Locate the cell with the specified text and output its [X, Y] center coordinate. 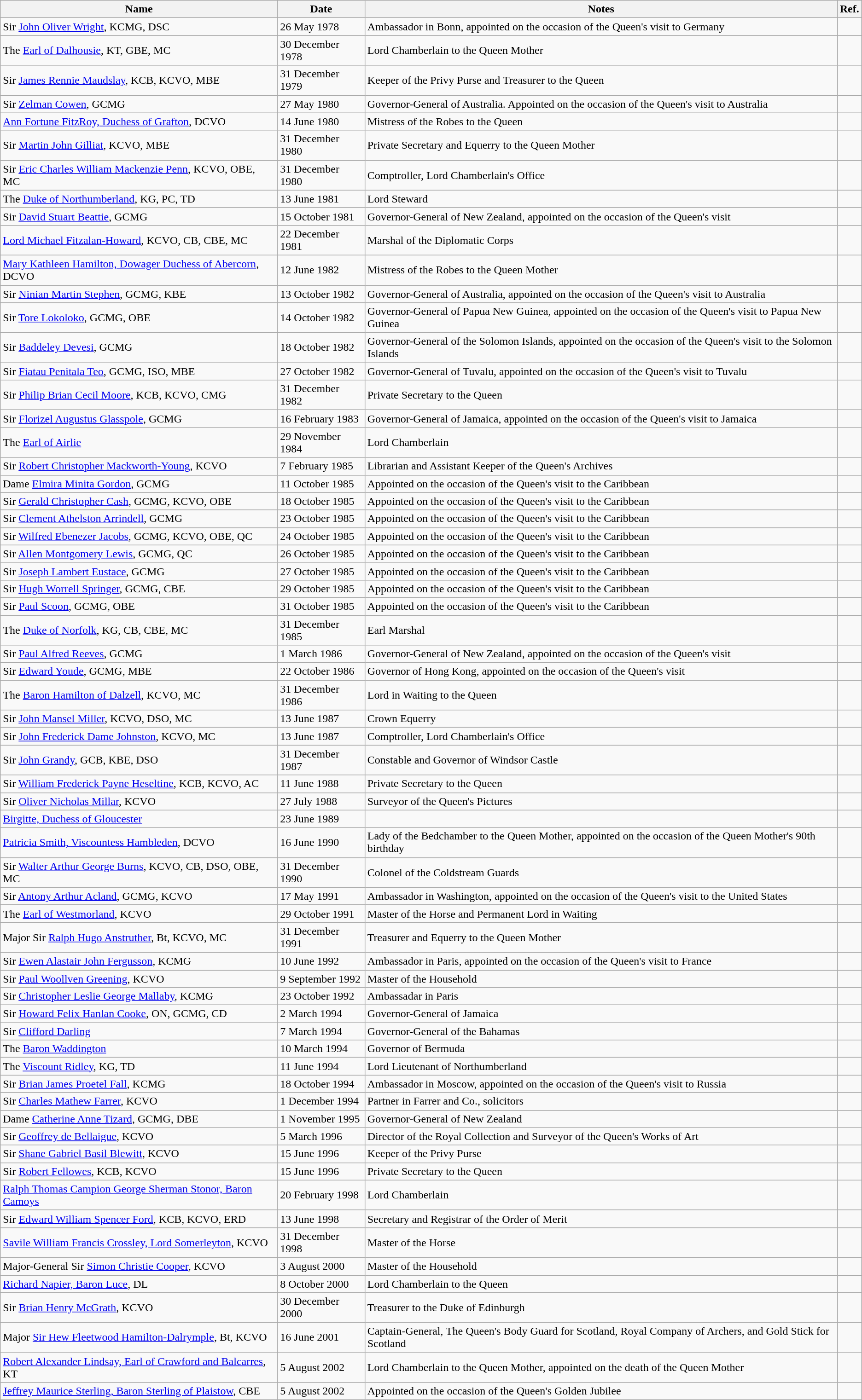
Sir Brian Henry McGrath, KCVO [139, 1308]
Master of the Horse [601, 1243]
Governor of Hong Kong, appointed on the occasion of the Queen's visit [601, 671]
Lord Chamberlain to the Queen Mother, appointed on the death of the Queen Mother [601, 1368]
15 October 1981 [321, 216]
13 October 1982 [321, 294]
16 June 1990 [321, 842]
18 October 1982 [321, 348]
16 February 1983 [321, 419]
Sir David Stuart Beattie, GCMG [139, 216]
Governor-General of Jamaica [601, 1014]
Sir Robert Fellowes, KCB, KCVO [139, 1171]
27 July 1988 [321, 801]
Sir Brian James Proetel Fall, KCMG [139, 1084]
23 October 1985 [321, 519]
9 September 1992 [321, 979]
22 December 1981 [321, 240]
The Earl of Airlie [139, 443]
The Duke of Northumberland, KG, PC, TD [139, 199]
Major-General Sir Simon Christie Cooper, KCVO [139, 1266]
31 December 1982 [321, 395]
The Viscount Ridley, KG, TD [139, 1066]
Sir Tore Lokoloko, GCMG, OBE [139, 318]
31 December 1991 [321, 937]
Treasurer to the Duke of Edinburgh [601, 1308]
11 October 1985 [321, 484]
Sir Robert Christopher Mackworth-Young, KCVO [139, 466]
Sir Walter Arthur George Burns, KCVO, CB, DSO, OBE, MC [139, 873]
14 June 1980 [321, 121]
Sir Wilfred Ebenezer Jacobs, GCMG, KCVO, OBE, QC [139, 536]
31 December 1990 [321, 873]
Dame Catherine Anne Tizard, GCMG, DBE [139, 1119]
Sir Ninian Martin Stephen, GCMG, KBE [139, 294]
20 February 1998 [321, 1195]
Sir John Frederick Dame Johnston, KCVO, MC [139, 736]
Birgitte, Duchess of Gloucester [139, 819]
5 March 1996 [321, 1136]
Date [321, 9]
Notes [601, 9]
27 October 1985 [321, 571]
Governor-General of Australia, appointed on the occasion of the Queen's visit to Australia [601, 294]
31 December 1985 [321, 630]
Partner in Farrer and Co., solicitors [601, 1101]
12 June 1982 [321, 270]
Sir Charles Mathew Farrer, KCVO [139, 1101]
Treasurer and Equerry to the Queen Mother [601, 937]
Governor-General of the Solomon Islands, appointed on the occasion of the Queen's visit to the Solomon Islands [601, 348]
Lord Chamberlain to the Queen [601, 1284]
29 November 1984 [321, 443]
1 November 1995 [321, 1119]
Colonel of the Coldstream Guards [601, 873]
Governor-General of the Bahamas [601, 1031]
Ambassador in Paris, appointed on the occasion of the Queen's visit to France [601, 961]
22 October 1986 [321, 671]
Ambassador in Moscow, appointed on the occasion of the Queen's visit to Russia [601, 1084]
Lord Steward [601, 199]
13 June 1981 [321, 199]
Sir Philip Brian Cecil Moore, KCB, KCVO, CMG [139, 395]
The Duke of Norfolk, KG, CB, CBE, MC [139, 630]
Earl Marshal [601, 630]
Sir Zelman Cowen, GCMG [139, 104]
Sir Ewen Alastair John Fergusson, KCMG [139, 961]
27 October 1982 [321, 371]
10 June 1992 [321, 961]
31 October 1985 [321, 606]
The Baron Hamilton of Dalzell, KCVO, MC [139, 695]
Marshal of the Diplomatic Corps [601, 240]
Patricia Smith, Viscountess Hambleden, DCVO [139, 842]
Sir John Grandy, GCB, KBE, DSO [139, 760]
Mistress of the Robes to the Queen Mother [601, 270]
Richard Napier, Baron Luce, DL [139, 1284]
Governor-General of Australia. Appointed on the occasion of the Queen's visit to Australia [601, 104]
Sir Joseph Lambert Eustace, GCMG [139, 571]
Sir James Rennie Maudslay, KCB, KCVO, MBE [139, 80]
29 October 1985 [321, 589]
Sir Hugh Worrell Springer, GCMG, CBE [139, 589]
Master of the Horse and Permanent Lord in Waiting [601, 914]
16 June 2001 [321, 1337]
Sir Antony Arthur Acland, GCMG, KCVO [139, 896]
Robert Alexander Lindsay, Earl of Crawford and Balcarres, KT [139, 1368]
The Earl of Dalhousie, KT, GBE, MC [139, 51]
Sir Allen Montgomery Lewis, GCMG, QC [139, 554]
3 August 2000 [321, 1266]
Librarian and Assistant Keeper of the Queen's Archives [601, 466]
31 December 1987 [321, 760]
Major Sir Hew Fleetwood Hamilton-Dalrymple, Bt, KCVO [139, 1337]
Sir Oliver Nicholas Millar, KCVO [139, 801]
The Earl of Westmorland, KCVO [139, 914]
Lord Chamberlain to the Queen Mother [601, 51]
Keeper of the Privy Purse [601, 1154]
14 October 1982 [321, 318]
Ann Fortune FitzRoy, Duchess of Grafton, DCVO [139, 121]
Secretary and Registrar of the Order of Merit [601, 1219]
Major Sir Ralph Hugo Anstruther, Bt, KCVO, MC [139, 937]
Sir Edward Youde, GCMG, MBE [139, 671]
Keeper of the Privy Purse and Treasurer to the Queen [601, 80]
Sir Fiatau Penitala Teo, GCMG, ISO, MBE [139, 371]
Savile William Francis Crossley, Lord Somerleyton, KCVO [139, 1243]
Sir Edward William Spencer Ford, KCB, KCVO, ERD [139, 1219]
13 June 1998 [321, 1219]
23 October 1992 [321, 996]
Sir Eric Charles William Mackenzie Penn, KCVO, OBE, MC [139, 175]
Governor-General of New Zealand [601, 1119]
10 March 1994 [321, 1049]
Sir Martin John Gilliat, KCVO, MBE [139, 145]
Director of the Royal Collection and Surveyor of the Queen's Works of Art [601, 1136]
26 May 1978 [321, 27]
30 December 2000 [321, 1308]
17 May 1991 [321, 896]
11 June 1994 [321, 1066]
Governor-General of Jamaica, appointed on the occasion of the Queen's visit to Jamaica [601, 419]
Sir Clifford Darling [139, 1031]
Jeffrey Maurice Sterling, Baron Sterling of Plaistow, CBE [139, 1391]
Governor of Bermuda [601, 1049]
Ref. [849, 9]
2 March 1994 [321, 1014]
Appointed on the occasion of the Queen's Golden Jubilee [601, 1391]
Sir Paul Woollven Greening, KCVO [139, 979]
Dame Elmira Minita Gordon, GCMG [139, 484]
23 June 1989 [321, 819]
Crown Equerry [601, 719]
7 March 1994 [321, 1031]
Sir John Mansel Miller, KCVO, DSO, MC [139, 719]
7 February 1985 [321, 466]
Governor-General of Papua New Guinea, appointed on the occasion of the Queen's visit to Papua New Guinea [601, 318]
31 December 1979 [321, 80]
Sir Paul Scoon, GCMG, OBE [139, 606]
Sir Shane Gabriel Basil Blewitt, KCVO [139, 1154]
Sir Clement Athelston Arrindell, GCMG [139, 519]
Ambassador in Bonn, appointed on the occasion of the Queen's visit to Germany [601, 27]
Lord Michael Fitzalan-Howard, KCVO, CB, CBE, MC [139, 240]
The Baron Waddington [139, 1049]
Sir William Frederick Payne Heseltine, KCB, KCVO, AC [139, 784]
Ralph Thomas Campion George Sherman Stonor, Baron Camoys [139, 1195]
26 October 1985 [321, 554]
Sir Gerald Christopher Cash, GCMG, KCVO, OBE [139, 501]
Sir Florizel Augustus Glasspole, GCMG [139, 419]
29 October 1991 [321, 914]
Sir John Oliver Wright, KCMG, DSC [139, 27]
Governor-General of Tuvalu, appointed on the occasion of the Queen's visit to Tuvalu [601, 371]
Mary Kathleen Hamilton, Dowager Duchess of Abercorn, DCVO [139, 270]
Lord Lieutenant of Northumberland [601, 1066]
31 December 1998 [321, 1243]
Constable and Governor of Windsor Castle [601, 760]
31 December 1986 [321, 695]
Captain-General, The Queen's Body Guard for Scotland, Royal Company of Archers, and Gold Stick for Scotland [601, 1337]
Sir Paul Alfred Reeves, GCMG [139, 654]
Sir Baddeley Devesi, GCMG [139, 348]
18 October 1994 [321, 1084]
Lord in Waiting to the Queen [601, 695]
Ambassadar in Paris [601, 996]
Sir Howard Felix Hanlan Cooke, ON, GCMG, CD [139, 1014]
Ambassador in Washington, appointed on the occasion of the Queen's visit to the United States [601, 896]
1 December 1994 [321, 1101]
Sir Christopher Leslie George Mallaby, KCMG [139, 996]
Surveyor of the Queen's Pictures [601, 801]
1 March 1986 [321, 654]
24 October 1985 [321, 536]
8 October 2000 [321, 1284]
Private Secretary and Equerry to the Queen Mother [601, 145]
Sir Geoffrey de Bellaigue, KCVO [139, 1136]
30 December 1978 [321, 51]
Mistress of the Robes to the Queen [601, 121]
Lady of the Bedchamber to the Queen Mother, appointed on the occasion of the Queen Mother's 90th birthday [601, 842]
27 May 1980 [321, 104]
18 October 1985 [321, 501]
11 June 1988 [321, 784]
Name [139, 9]
